Detect which cell encompasses the target text, then output its [X, Y] center coordinate. 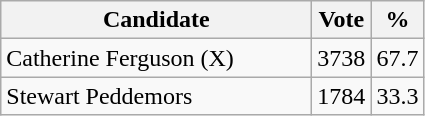
67.7 [398, 58]
Vote [342, 20]
Candidate [156, 20]
Catherine Ferguson (X) [156, 58]
1784 [342, 96]
33.3 [398, 96]
3738 [342, 58]
% [398, 20]
Stewart Peddemors [156, 96]
